Provide the (X, Y) coordinate of the cell's center where the given text is located.  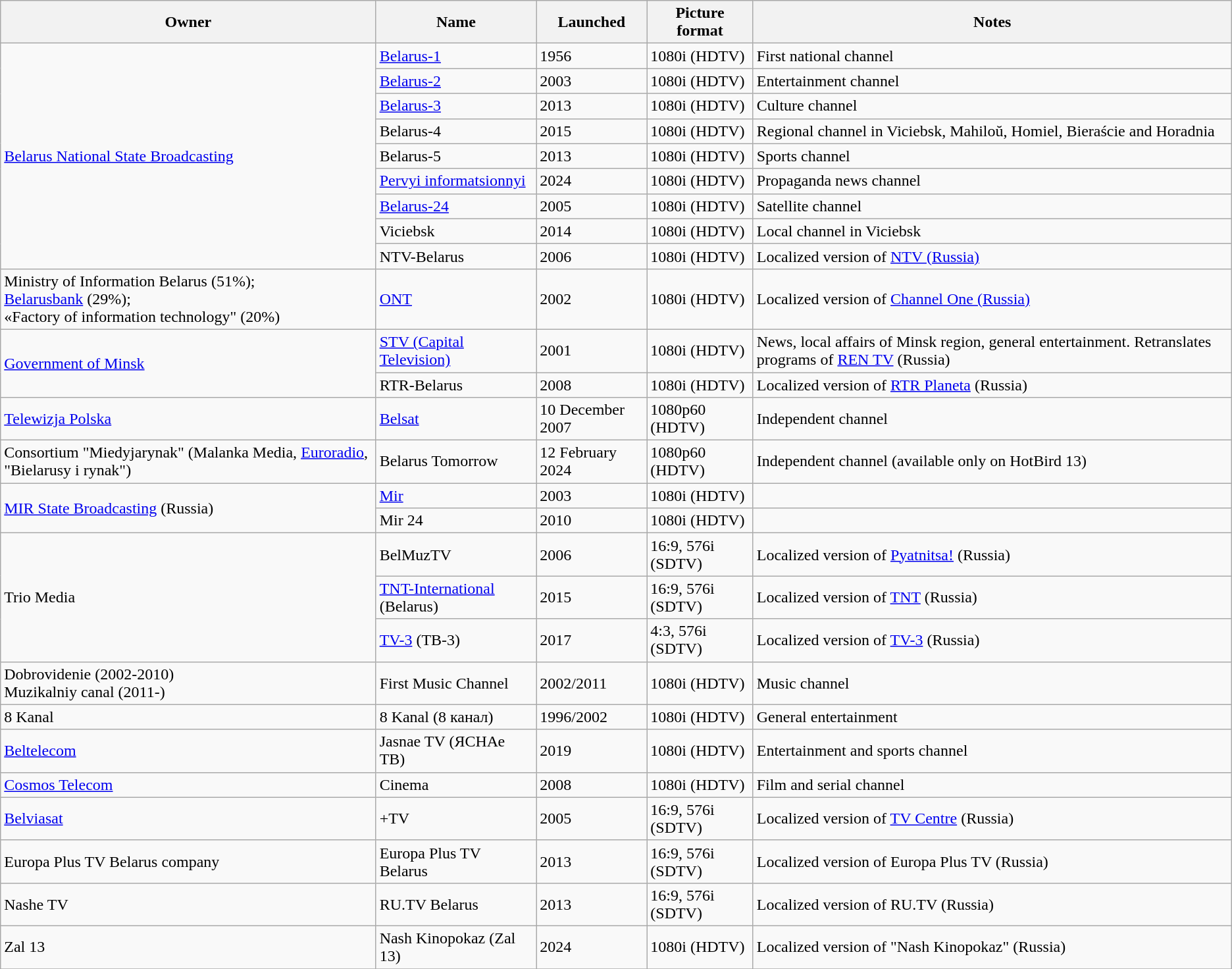
BelMuzTV (456, 554)
Telewizja Polska (188, 419)
2001 (592, 350)
NTV-Belarus (456, 256)
Localized version of "Nash Kinopokaz" (Russia) (992, 947)
Mir (456, 496)
Localized version of Channel One (Russia) (992, 299)
Propaganda news channel (992, 181)
1956 (592, 56)
Independent channel (available only on HotBird 13) (992, 462)
Europa Plus TV Belarus (456, 861)
General entertainment (992, 717)
2017 (592, 640)
Localized version of Pyatnitsa! (Russia) (992, 554)
ONT (456, 299)
TV-3 (ТВ-3) (456, 640)
10 December 2007 (592, 419)
1996/2002 (592, 717)
Mir 24 (456, 521)
2019 (592, 750)
Local channel in Viciebsk (992, 231)
STV (Capital Television) (456, 350)
2014 (592, 231)
Sports channel (992, 156)
Jasnae TV (ЯСНАе ТВ) (456, 750)
Regional channel in Viciebsk, Mahiloŭ, Homiel, Bieraście and Horadnia (992, 131)
News, local affairs of Minsk region, general entertainment. Retranslates programs of REN TV (Russia) (992, 350)
Belarus Tomorrow (456, 462)
Localized version of TV Centre (Russia) (992, 819)
Localized version of RU.TV (Russia) (992, 904)
Entertainment and sports channel (992, 750)
Picture format (700, 22)
Launched (592, 22)
Belarus-2 (456, 81)
First Music Channel (456, 683)
Owner (188, 22)
Nashe TV (188, 904)
Belarus-24 (456, 206)
12 February 2024 (592, 462)
Viciebsk (456, 231)
8 Kanal (8 канал) (456, 717)
MIR State Broadcasting (Russia) (188, 508)
2002 (592, 299)
Belarus-5 (456, 156)
Music channel (992, 683)
Film and serial channel (992, 785)
Europa Plus TV Belarus company (188, 861)
Cosmos Telecom (188, 785)
Notes (992, 22)
Localized version of RTR Planeta (Russia) (992, 385)
Beltelecom (188, 750)
Localized version of Europa Plus TV (Russia) (992, 861)
RU.TV Belarus (456, 904)
Pervyi informatsionnyi (456, 181)
Cinema (456, 785)
Localized version of NTV (Russia) (992, 256)
+TV (456, 819)
Belarus-3 (456, 106)
Belarus-1 (456, 56)
Belarus-4 (456, 131)
Zal 13 (188, 947)
Government of Minsk (188, 363)
RTR-Belarus (456, 385)
Satellite channel (992, 206)
Dobrovidenie (2002-2010)Muzikalniy canal (2011-) (188, 683)
Belarus National State Broadcasting (188, 157)
Localized version of TV-3 (Russia) (992, 640)
Belsat (456, 419)
First national channel (992, 56)
4:3, 576i (SDTV) (700, 640)
Localized version of TNT (Russia) (992, 598)
Culture channel (992, 106)
Trio Media (188, 598)
TNT-International (Belarus) (456, 598)
8 Kanal (188, 717)
Entertainment channel (992, 81)
2010 (592, 521)
2002/2011 (592, 683)
Belviasat (188, 819)
Consortium "Miedyjarynak" (Malanka Media, Euroradio, "Bielarusy i rynak") (188, 462)
Nash Kinopokaz (Zal 13) (456, 947)
Independent channel (992, 419)
Ministry of Information Belarus (51%);Belarusbank (29%);«Factory of information technology" (20%) (188, 299)
Name (456, 22)
